Search for the cell housing the specified text and yield its [x, y] center coordinate. 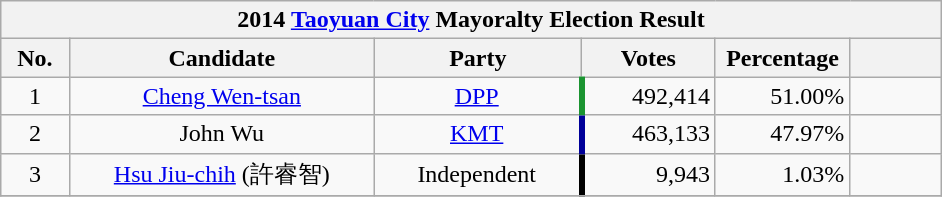
John Wu [222, 134]
3 [34, 174]
51.00% [782, 96]
Cheng Wen-tsan [222, 96]
47.97% [782, 134]
Independent [478, 174]
492,414 [648, 96]
1 [34, 96]
Party [478, 58]
2014 Taoyuan City Mayoralty Election Result [470, 20]
No. [34, 58]
1.03% [782, 174]
9,943 [648, 174]
2 [34, 134]
Percentage [782, 58]
Candidate [222, 58]
Hsu Jiu-chih (許睿智) [222, 174]
463,133 [648, 134]
DPP [478, 96]
Votes [648, 58]
KMT [478, 134]
